Pinpoint the cell where the given text exists, returning its (x, y) midpoint coordinate. 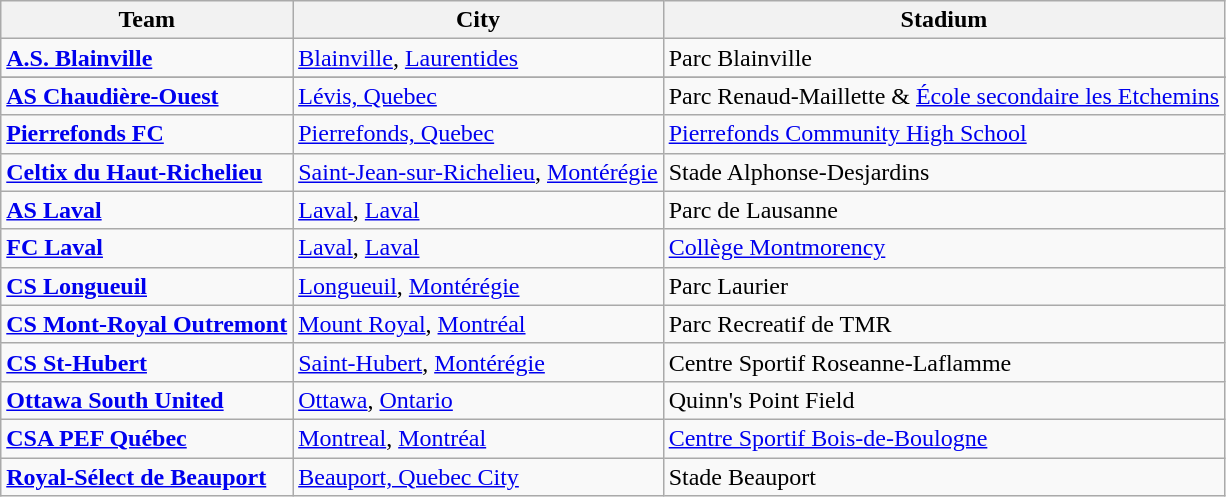
Royal-Sélect de Beauport (147, 477)
CS Mont-Royal Outremont (147, 324)
Montreal, Montréal (478, 438)
Celtix du Haut-Richelieu (147, 172)
Pierrefonds FC (147, 134)
AS Laval (147, 210)
CS Longueuil (147, 286)
Saint-Hubert, Montérégie (478, 362)
Pierrefonds, Quebec (478, 134)
CS St-Hubert (147, 362)
Lévis, Quebec (478, 96)
Ottawa, Ontario (478, 400)
CSA PEF Québec (147, 438)
Parc Laurier (944, 286)
Parc Recreatif de TMR (944, 324)
Quinn's Point Field (944, 400)
Stade Alphonse-Desjardins (944, 172)
FC Laval (147, 248)
Stade Beauport (944, 477)
Centre Sportif Roseanne-Laflamme (944, 362)
Saint-Jean-sur-Richelieu, Montérégie (478, 172)
Parc Blainville (944, 58)
Beauport, Quebec City (478, 477)
Team (147, 20)
Collège Montmorency (944, 248)
Stadium (944, 20)
Mount Royal, Montréal (478, 324)
Blainville, Laurentides (478, 58)
Parc de Lausanne (944, 210)
Ottawa South United (147, 400)
AS Chaudière-Ouest (147, 96)
Pierrefonds Community High School (944, 134)
Parc Renaud-Maillette & École secondaire les Etchemins (944, 96)
City (478, 20)
A.S. Blainville (147, 58)
Centre Sportif Bois-de-Boulogne (944, 438)
Longueuil, Montérégie (478, 286)
